From the cell containing the given text, extract its center point as (x, y) coordinate. 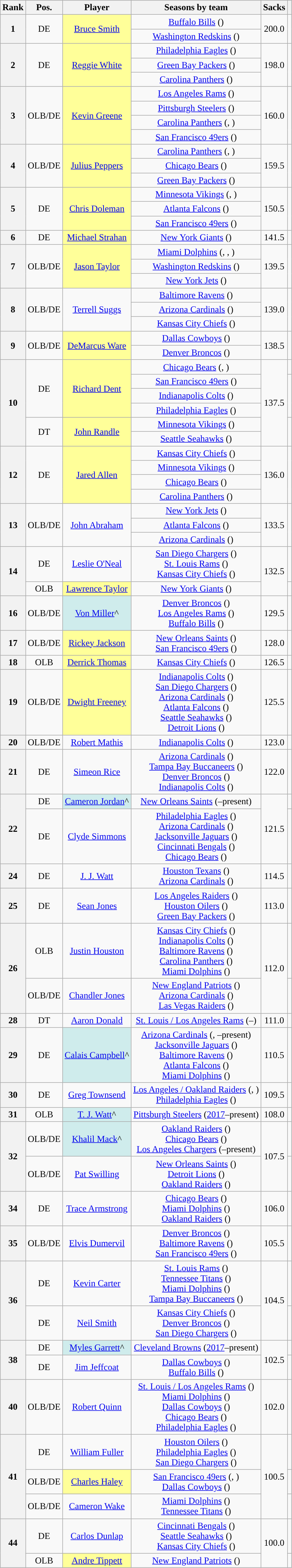
Arizona Cardinals (, –present)Jacksonville Jaguars ()Baltimore Ravens ()Atlanta Falcons ()Miami Dolphins () (196, 1055)
7 (13, 266)
Denver Broncos () (196, 352)
21 (13, 772)
Chandler Jones (97, 996)
18 (13, 662)
Neil Smith (97, 1323)
1 (13, 29)
Minnesota Vikings (, ) (196, 195)
Derrick Thomas (97, 662)
41 (13, 1477)
Carlos Dunlap (97, 1536)
New Orleans Saints ()San Francisco 49ers () (196, 643)
20 (13, 742)
Khalil Mack^ (97, 1139)
Jim Jeffcoat (97, 1367)
40 (13, 1407)
Denver Broncos ()Los Angeles Rams () Buffalo Bills () (196, 613)
136.0 (274, 475)
St. Louis / Los Angeles Rams (–) (196, 1020)
44 (13, 1543)
Baltimore Ravens () (196, 295)
Charles Haley (97, 1481)
24 (13, 876)
Greg Townsend (97, 1095)
Trace Armstrong (97, 1208)
141.5 (274, 238)
31 (13, 1114)
Dallas Cowboys ()Buffalo Bills () (196, 1367)
Andre Tippett (97, 1560)
Cameron Jordan^ (97, 802)
159.5 (274, 165)
Sacks (274, 8)
Elvis Dumervil (97, 1243)
Pos. (44, 8)
138.5 (274, 345)
Miami Dolphins () Tennessee Titans () (196, 1506)
Jared Allen (97, 475)
2 (13, 65)
Chris Doleman (97, 209)
112.0 (274, 968)
Indianapolis Colts ()San Diego Chargers ()Arizona Cardinals ()Atlanta Falcons ()Seattle Seahawks ()Detroit Lions () (196, 702)
Chicago Bears ()Miami Dolphins ()Oakland Raiders () (196, 1208)
San Francisco 49ers (, )Dallas Cowboys () (196, 1481)
29 (13, 1055)
106.0 (274, 1208)
Pittsburgh Steelers (2017–present) (196, 1114)
Houston Texans ()Arizona Cardinals () (196, 876)
New England Patriots () (196, 1560)
28 (13, 1020)
133.5 (274, 525)
114.5 (274, 876)
Player (97, 8)
137.5 (274, 403)
121.5 (274, 829)
Dwight Freeney (97, 702)
Leslie O'Neal (97, 564)
6 (13, 238)
160.0 (274, 115)
St. Louis Rams ()Tennessee Titans ()Miami Dolphins ()Tampa Bay Buccaneers () (196, 1284)
198.0 (274, 65)
30 (13, 1095)
139.0 (274, 309)
Justin Houston (97, 951)
3 (13, 115)
Jason Taylor (97, 266)
Arizona Cardinals ()Tampa Bay Buccaneers ()Denver Broncos ()Indianapolis Colts () (196, 772)
St. Louis / Los Angeles Rams () Miami Dolphins () Dallas Cowboys () Chicago Bears () Philadelphia Eagles () (196, 1407)
Michael Strahan (97, 238)
38 (13, 1360)
107.5 (274, 1156)
10 (13, 403)
105.5 (274, 1243)
125.5 (274, 702)
Los Angeles Rams () (196, 94)
Robert Quinn (97, 1407)
5 (13, 209)
Philadelphia Eagles ()Arizona Cardinals ()Jacksonville Jaguars ()Cincinnati Bengals ()Chicago Bears () (196, 836)
36 (13, 1301)
Chicago Bears (, ) (196, 367)
12 (13, 475)
35 (13, 1243)
New England Patriots ()Arizona Cardinals ()Las Vegas Raiders () (196, 996)
Robert Mathis (97, 742)
Kansas City Chiefs ()Indianapolis Colts ()Baltimore Ravens ()Carolina Panthers ()Miami Dolphins () (196, 951)
San Diego Chargers ()St. Louis Rams ()Kansas City Chiefs () (196, 564)
111.0 (274, 1020)
22 (13, 829)
New Orleans Saints (–present) (196, 802)
126.5 (274, 662)
108.0 (274, 1114)
Calais Campbell^ (97, 1055)
Houston Oilers ()Philadelphia Eagles ()San Diego Chargers () (196, 1452)
100.5 (274, 1477)
Lawrence Taylor (97, 589)
110.5 (274, 1055)
J. J. Watt (97, 876)
102.0 (274, 1407)
Pittsburgh Steelers () (196, 108)
25 (13, 906)
Rickey Jackson (97, 643)
109.5 (274, 1095)
Aaron Donald (97, 1020)
132.5 (274, 571)
32 (13, 1156)
Julius Peppers (97, 165)
Sean Jones (97, 906)
123.0 (274, 742)
Von Miller^ (97, 613)
17 (13, 643)
100.0 (274, 1543)
Clyde Simmons (97, 836)
122.0 (274, 772)
New Orleans Saints ()Detroit Lions ()Oakland Raiders () (196, 1174)
Oakland Raiders () Chicago Bears () Los Angeles Chargers (–present) (196, 1139)
Denver Broncos ()Baltimore Ravens ()San Francisco 49ers () (196, 1243)
Seasons by team (196, 8)
John Randle (97, 432)
Richard Dent (97, 388)
Los Angeles / Oakland Raiders (, )Philadelphia Eagles () (196, 1095)
William Fuller (97, 1452)
T. J. Watt^ (97, 1114)
Terrell Suggs (97, 309)
150.5 (274, 209)
102.5 (274, 1360)
139.5 (274, 266)
Kevin Carter (97, 1284)
26 (13, 968)
Reggie White (97, 65)
DeMarcus Ware (97, 345)
Cameron Wake (97, 1506)
9 (13, 345)
14 (13, 571)
Miami Dolphins (, , ) (196, 252)
Simeon Rice (97, 772)
Buffalo Bills () (196, 22)
Dallas Cowboys () (196, 338)
Pat Swilling (97, 1174)
129.5 (274, 613)
8 (13, 309)
19 (13, 702)
128.0 (274, 643)
Seattle Seahawks () (196, 439)
16 (13, 613)
104.5 (274, 1301)
4 (13, 165)
Los Angeles Raiders ()Houston Oilers ()Green Bay Packers () (196, 906)
200.0 (274, 29)
Bruce Smith (97, 29)
Kansas City Chiefs ()Denver Broncos ()San Diego Chargers () (196, 1323)
Myles Garrett^ (97, 1348)
113.0 (274, 906)
Cincinnati Bengals ()Seattle Seahawks ()Kansas City Chiefs () (196, 1536)
John Abraham (97, 525)
34 (13, 1208)
Cleveland Browns (2017–present) (196, 1348)
Kevin Greene (97, 115)
Rank (13, 8)
13 (13, 525)
